Detect which cell encompasses the target text, then output its (X, Y) center coordinate. 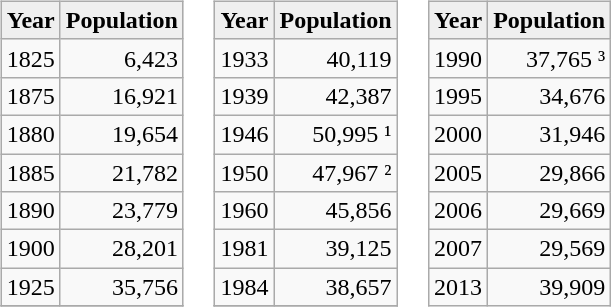
16,921 (122, 96)
47,967 ² (336, 173)
1960 (244, 211)
1933 (244, 58)
28,201 (122, 249)
1900 (30, 249)
1939 (244, 96)
38,657 (336, 287)
45,856 (336, 211)
1880 (30, 134)
34,676 (550, 96)
1984 (244, 287)
2005 (458, 173)
31,946 (550, 134)
42,387 (336, 96)
37,765 ³ (550, 58)
1875 (30, 96)
35,756 (122, 287)
1990 (458, 58)
2000 (458, 134)
1825 (30, 58)
19,654 (122, 134)
21,782 (122, 173)
1885 (30, 173)
1950 (244, 173)
29,866 (550, 173)
2006 (458, 211)
23,779 (122, 211)
50,995 ¹ (336, 134)
1981 (244, 249)
39,125 (336, 249)
6,423 (122, 58)
1925 (30, 287)
1995 (458, 96)
39,909 (550, 287)
40,119 (336, 58)
29,569 (550, 249)
1946 (244, 134)
2013 (458, 287)
1890 (30, 211)
2007 (458, 249)
29,669 (550, 211)
